Return [x, y] of the center of cell containing provided text 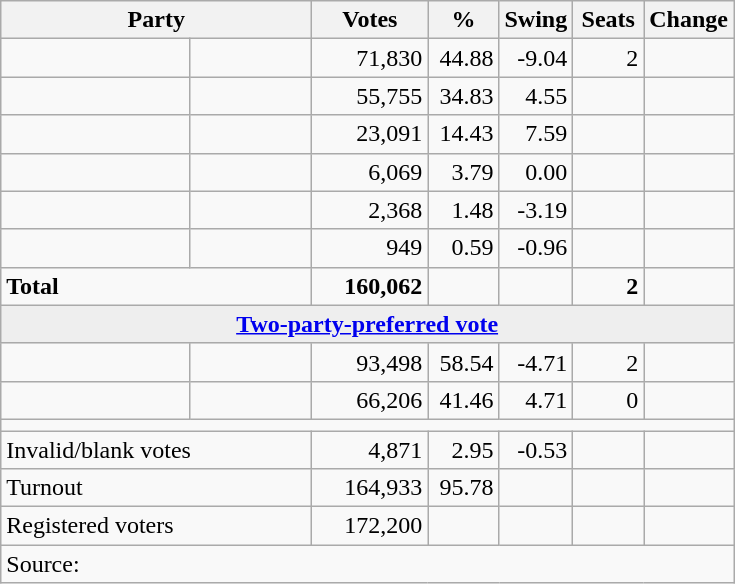
41.46 [464, 400]
Seats [608, 20]
Total [156, 286]
Swing [536, 20]
Party [156, 20]
93,498 [370, 362]
-4.71 [536, 362]
Turnout [156, 488]
1.48 [464, 210]
14.43 [464, 134]
160,062 [370, 286]
-9.04 [536, 58]
0.59 [464, 248]
3.79 [464, 172]
-3.19 [536, 210]
44.88 [464, 58]
Two-party-preferred vote [368, 324]
4.71 [536, 400]
58.54 [464, 362]
4.55 [536, 96]
164,933 [370, 488]
2,368 [370, 210]
71,830 [370, 58]
172,200 [370, 526]
949 [370, 248]
23,091 [370, 134]
-0.96 [536, 248]
-0.53 [536, 449]
Votes [370, 20]
4,871 [370, 449]
Source: [368, 564]
Registered voters [156, 526]
66,206 [370, 400]
0 [608, 400]
34.83 [464, 96]
7.59 [536, 134]
55,755 [370, 96]
95.78 [464, 488]
6,069 [370, 172]
Change [689, 20]
Invalid/blank votes [156, 449]
0.00 [536, 172]
% [464, 20]
2.95 [464, 449]
